Locate the cell with the specified text and output its (X, Y) center coordinate. 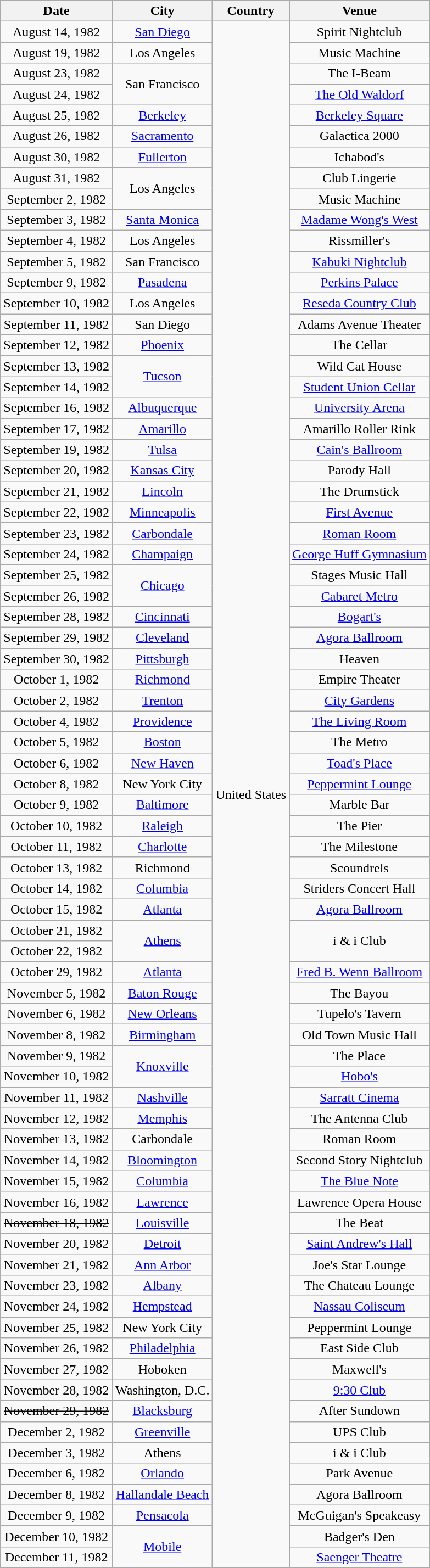
Baltimore (162, 805)
December 8, 1982 (57, 1494)
The Blue Note (359, 1181)
Raleigh (162, 826)
Ichabod's (359, 157)
Charlotte (162, 847)
Fullerton (162, 157)
Greenville (162, 1432)
Tucson (162, 377)
Nassau Coliseum (359, 1307)
Trenton (162, 701)
Mobile (162, 1547)
Spirit Nightclub (359, 32)
Phoenix (162, 345)
Park Avenue (359, 1474)
Empire Theater (359, 680)
September 5, 1982 (57, 262)
Badger's Den (359, 1536)
November 8, 1982 (57, 1035)
September 12, 1982 (57, 345)
September 9, 1982 (57, 283)
Champaign (162, 554)
Sarratt Cinema (359, 1097)
Old Town Music Hall (359, 1035)
November 26, 1982 (57, 1348)
The I-Beam (359, 74)
November 15, 1982 (57, 1181)
October 29, 1982 (57, 972)
November 12, 1982 (57, 1118)
August 23, 1982 (57, 74)
November 23, 1982 (57, 1286)
The Metro (359, 742)
United States (251, 795)
The Cellar (359, 345)
December 3, 1982 (57, 1453)
The Antenna Club (359, 1118)
UPS Club (359, 1432)
Rissmiller's (359, 240)
September 22, 1982 (57, 512)
East Side Club (359, 1348)
Parody Hall (359, 471)
November 25, 1982 (57, 1328)
August 26, 1982 (57, 136)
The Place (359, 1056)
October 21, 1982 (57, 931)
The Pier (359, 826)
Detroit (162, 1244)
Cincinnati (162, 617)
September 17, 1982 (57, 429)
Hallandale Beach (162, 1494)
Date (57, 11)
Birmingham (162, 1035)
Minneapolis (162, 512)
October 11, 1982 (57, 847)
September 13, 1982 (57, 366)
Pensacola (162, 1515)
Ann Arbor (162, 1264)
The Milestone (359, 847)
Hoboken (162, 1369)
Albany (162, 1286)
Baton Rouge (162, 993)
November 10, 1982 (57, 1077)
The Old Waldorf (359, 94)
Orlando (162, 1474)
George Huff Gymnasium (359, 554)
Marble Bar (359, 805)
Louisville (162, 1223)
September 16, 1982 (57, 408)
New Haven (162, 763)
September 3, 1982 (57, 220)
Cain's Ballroom (359, 450)
Kabuki Nightclub (359, 262)
November 16, 1982 (57, 1202)
The Bayou (359, 993)
The Beat (359, 1223)
September 23, 1982 (57, 533)
Student Union Cellar (359, 387)
Hempstead (162, 1307)
Country (251, 11)
Tupelo's Tavern (359, 1014)
Providence (162, 721)
Venue (359, 11)
Berkeley (162, 115)
Cabaret Metro (359, 596)
October 14, 1982 (57, 888)
Knoxville (162, 1066)
Heaven (359, 659)
October 13, 1982 (57, 867)
McGuigan's Speakeasy (359, 1515)
October 9, 1982 (57, 805)
9:30 Club (359, 1390)
Fred B. Wenn Ballroom (359, 972)
Chicago (162, 585)
Maxwell's (359, 1369)
Scoundrels (359, 867)
The Chateau Lounge (359, 1286)
Tulsa (162, 450)
Bloomington (162, 1160)
Boston (162, 742)
Lawrence Opera House (359, 1202)
November 28, 1982 (57, 1390)
December 9, 1982 (57, 1515)
University Arena (359, 408)
Sacramento (162, 136)
November 18, 1982 (57, 1223)
August 30, 1982 (57, 157)
Galactica 2000 (359, 136)
After Sundown (359, 1411)
The Drumstick (359, 491)
October 1, 1982 (57, 680)
October 2, 1982 (57, 701)
November 21, 1982 (57, 1264)
Nashville (162, 1097)
Philadelphia (162, 1348)
November 20, 1982 (57, 1244)
October 5, 1982 (57, 742)
Lincoln (162, 491)
Reseda Country Club (359, 304)
December 11, 1982 (57, 1557)
September 30, 1982 (57, 659)
November 6, 1982 (57, 1014)
September 26, 1982 (57, 596)
September 11, 1982 (57, 324)
November 29, 1982 (57, 1411)
December 6, 1982 (57, 1474)
Saint Andrew's Hall (359, 1244)
November 5, 1982 (57, 993)
September 14, 1982 (57, 387)
Amarillo (162, 429)
September 29, 1982 (57, 638)
City (162, 11)
Washington, D.C. (162, 1390)
September 21, 1982 (57, 491)
Berkeley Square (359, 115)
September 10, 1982 (57, 304)
August 24, 1982 (57, 94)
September 19, 1982 (57, 450)
Santa Monica (162, 220)
August 31, 1982 (57, 178)
August 19, 1982 (57, 53)
Striders Concert Hall (359, 888)
November 13, 1982 (57, 1139)
September 24, 1982 (57, 554)
November 24, 1982 (57, 1307)
Club Lingerie (359, 178)
Hobo's (359, 1077)
November 11, 1982 (57, 1097)
November 9, 1982 (57, 1056)
New Orleans (162, 1014)
Bogart's (359, 617)
September 2, 1982 (57, 199)
September 20, 1982 (57, 471)
First Avenue (359, 512)
Joe's Star Lounge (359, 1264)
Pittsburgh (162, 659)
October 15, 1982 (57, 909)
Kansas City (162, 471)
Pasadena (162, 283)
September 28, 1982 (57, 617)
Second Story Nightclub (359, 1160)
Memphis (162, 1118)
City Gardens (359, 701)
August 25, 1982 (57, 115)
Wild Cat House (359, 366)
Stages Music Hall (359, 575)
Lawrence (162, 1202)
November 14, 1982 (57, 1160)
The Living Room (359, 721)
Albuquerque (162, 408)
Amarillo Roller Rink (359, 429)
October 22, 1982 (57, 951)
Toad's Place (359, 763)
Cleveland (162, 638)
Perkins Palace (359, 283)
August 14, 1982 (57, 32)
December 2, 1982 (57, 1432)
Madame Wong's West (359, 220)
September 4, 1982 (57, 240)
October 6, 1982 (57, 763)
October 8, 1982 (57, 784)
December 10, 1982 (57, 1536)
September 25, 1982 (57, 575)
Adams Avenue Theater (359, 324)
November 27, 1982 (57, 1369)
October 10, 1982 (57, 826)
Saenger Theatre (359, 1557)
October 4, 1982 (57, 721)
Blacksburg (162, 1411)
